Detect which cell encompasses the target text, then output its (x, y) center coordinate. 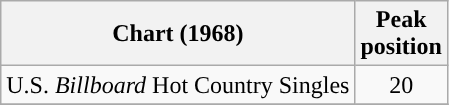
Peakposition (401, 34)
Chart (1968) (178, 34)
U.S. Billboard Hot Country Singles (178, 85)
20 (401, 85)
